From the cell containing the given text, extract its center point as [x, y] coordinate. 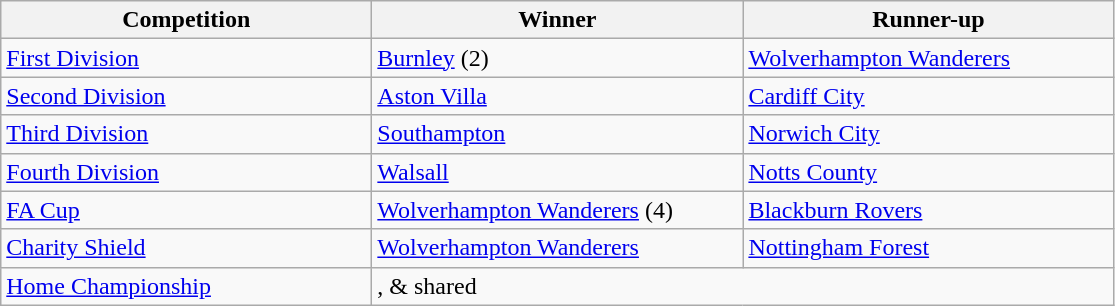
Home Championship [186, 286]
Notts County [928, 172]
Cardiff City [928, 96]
Norwich City [928, 134]
Blackburn Rovers [928, 210]
, & shared [743, 286]
Walsall [558, 172]
FA Cup [186, 210]
Wolverhampton Wanderers (4) [558, 210]
Competition [186, 20]
Burnley (2) [558, 58]
Winner [558, 20]
Second Division [186, 96]
Fourth Division [186, 172]
Southampton [558, 134]
Aston Villa [558, 96]
First Division [186, 58]
Third Division [186, 134]
Nottingham Forest [928, 248]
Runner-up [928, 20]
Charity Shield [186, 248]
